Search for the cell housing the specified text and yield its (X, Y) center coordinate. 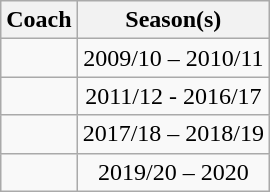
2009/10 – 2010/11 (173, 58)
2017/18 – 2018/19 (173, 134)
Season(s) (173, 20)
Coach (39, 20)
2019/20 – 2020 (173, 172)
2011/12 - 2016/17 (173, 96)
